Scan for the cell matching the given text and deliver its [x, y] coordinate at center. 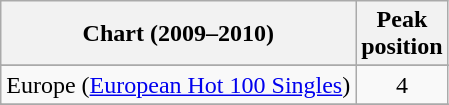
Chart (2009–2010) [178, 34]
Europe (European Hot 100 Singles) [178, 85]
Peakposition [402, 34]
4 [402, 85]
